Scan for the cell matching the given text and deliver its [x, y] coordinate at center. 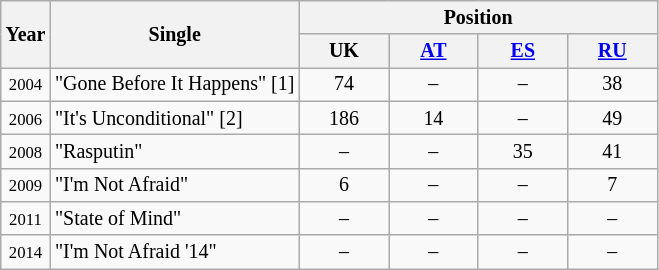
38 [612, 84]
2004 [26, 84]
ES [522, 52]
"Gone Before It Happens" [1] [174, 84]
UK [344, 52]
Single [174, 34]
2006 [26, 118]
186 [344, 118]
2008 [26, 152]
"I'm Not Afraid '14" [174, 252]
7 [612, 184]
"State of Mind" [174, 218]
2009 [26, 184]
"It's Unconditional" [2] [174, 118]
6 [344, 184]
Year [26, 34]
41 [612, 152]
2014 [26, 252]
49 [612, 118]
74 [344, 84]
RU [612, 52]
"Rasputin" [174, 152]
35 [522, 152]
14 [434, 118]
"I'm Not Afraid" [174, 184]
AT [434, 52]
Position [478, 18]
2011 [26, 218]
